Locate the cell with the specified text and output its [x, y] center coordinate. 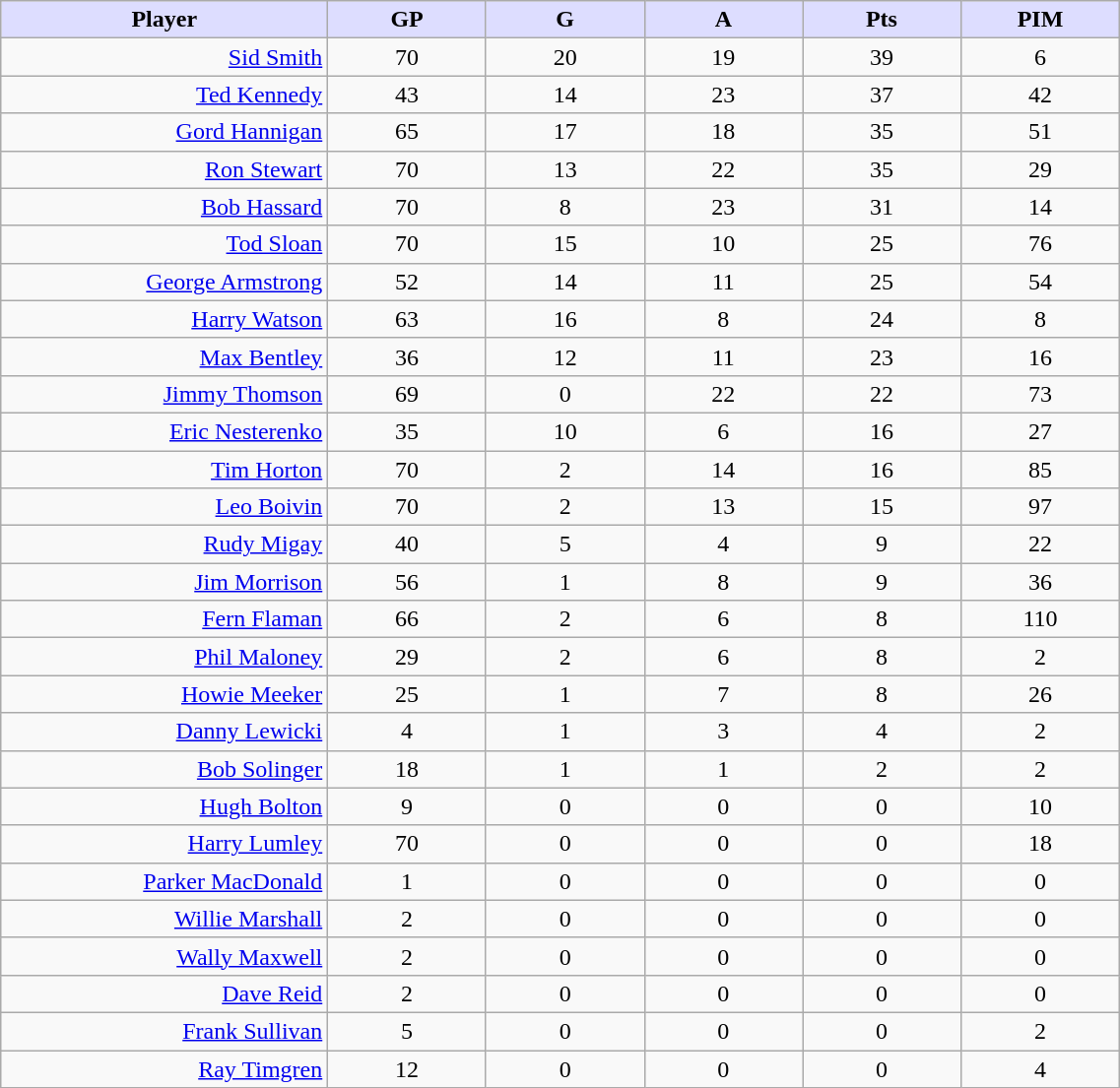
17 [565, 132]
Phil Maloney [165, 657]
GP [408, 20]
Parker MacDonald [165, 881]
56 [408, 582]
27 [1040, 431]
31 [883, 207]
Sid Smith [165, 57]
24 [883, 319]
69 [408, 394]
39 [883, 57]
Tim Horton [165, 470]
43 [408, 95]
52 [408, 282]
85 [1040, 470]
Gord Hannigan [165, 132]
Bob Solinger [165, 769]
7 [723, 694]
Ted Kennedy [165, 95]
63 [408, 319]
66 [408, 619]
George Armstrong [165, 282]
Ray Timgren [165, 1068]
40 [408, 544]
3 [723, 732]
73 [1040, 394]
110 [1040, 619]
Willie Marshall [165, 919]
42 [1040, 95]
G [565, 20]
37 [883, 95]
Tod Sloan [165, 244]
19 [723, 57]
Rudy Migay [165, 544]
Frank Sullivan [165, 1031]
Max Bentley [165, 356]
Wally Maxwell [165, 956]
A [723, 20]
Pts [883, 20]
Bob Hassard [165, 207]
Jim Morrison [165, 582]
Dave Reid [165, 993]
Player [165, 20]
Harry Watson [165, 319]
Harry Lumley [165, 844]
20 [565, 57]
65 [408, 132]
Howie Meeker [165, 694]
Jimmy Thomson [165, 394]
26 [1040, 694]
Hugh Bolton [165, 806]
Leo Boivin [165, 507]
54 [1040, 282]
Danny Lewicki [165, 732]
97 [1040, 507]
Eric Nesterenko [165, 431]
PIM [1040, 20]
Ron Stewart [165, 169]
Fern Flaman [165, 619]
51 [1040, 132]
76 [1040, 244]
